Locate the cell with the specified text and output its (x, y) center coordinate. 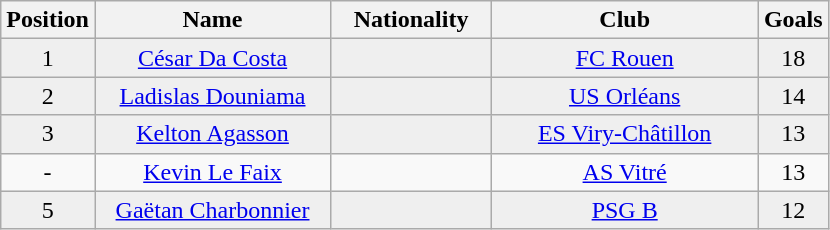
Ladislas Douniama (212, 96)
PSG B (625, 210)
FC Rouen (625, 58)
Kelton Agasson (212, 134)
2 (48, 96)
Club (625, 20)
Name (212, 20)
Goals (794, 20)
Position (48, 20)
US Orléans (625, 96)
1 (48, 58)
12 (794, 210)
18 (794, 58)
- (48, 172)
ES Viry-Châtillon (625, 134)
Gaëtan Charbonnier (212, 210)
Kevin Le Faix (212, 172)
Nationality (412, 20)
5 (48, 210)
AS Vitré (625, 172)
3 (48, 134)
César Da Costa (212, 58)
14 (794, 96)
